Search for the cell housing the specified text and yield its [x, y] center coordinate. 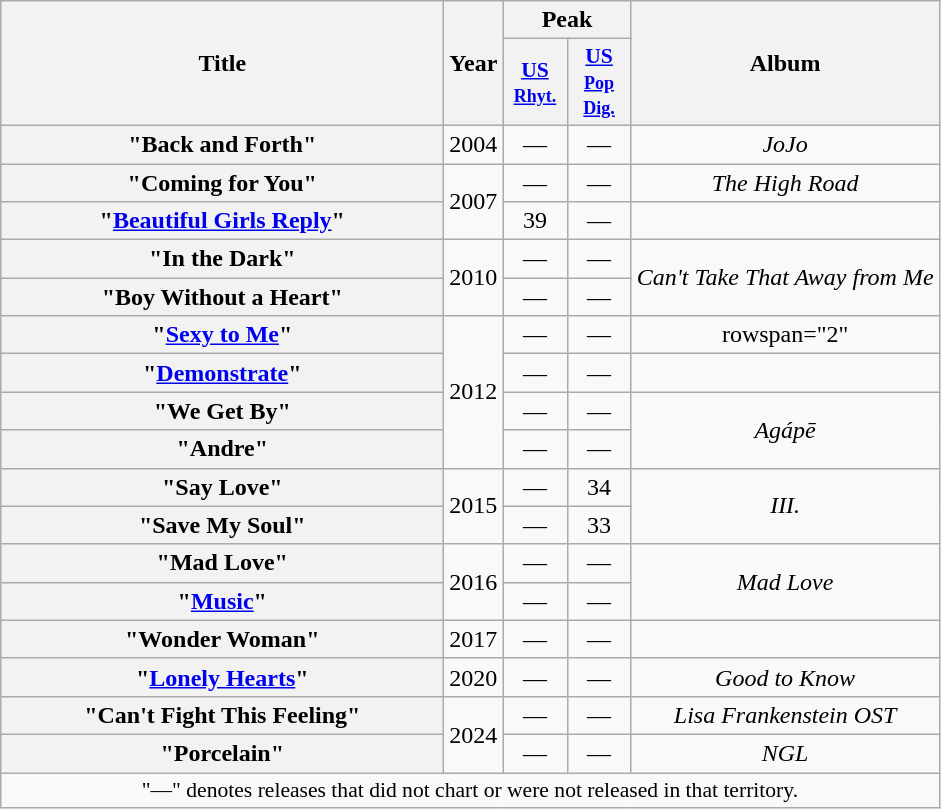
Year [474, 64]
"Beautiful Girls Reply" [222, 221]
33 [599, 525]
"In the Dark" [222, 259]
JoJo [785, 144]
Mad Love [785, 582]
"Lonely Hearts" [222, 677]
USPop Dig. [599, 82]
III. [785, 506]
"Save My Soul" [222, 525]
2017 [474, 639]
USRhyt. [535, 82]
Peak [567, 20]
Good to Know [785, 677]
"—" denotes releases that did not chart or were not released in that territory. [470, 790]
Title [222, 64]
Can't Take That Away from Me [785, 278]
2012 [474, 392]
2004 [474, 144]
"Porcelain" [222, 753]
"Mad Love" [222, 563]
"Demonstrate" [222, 373]
"Sexy to Me" [222, 335]
The High Road [785, 183]
2015 [474, 506]
2016 [474, 582]
rowspan="2" [785, 335]
"Andre" [222, 449]
"Wonder Woman" [222, 639]
"Music" [222, 601]
"Can't Fight This Feeling" [222, 715]
"Say Love" [222, 487]
NGL [785, 753]
"Coming for You" [222, 183]
2020 [474, 677]
Album [785, 64]
"We Get By" [222, 411]
"Boy Without a Heart" [222, 297]
39 [535, 221]
2024 [474, 734]
34 [599, 487]
2010 [474, 278]
"Back and Forth" [222, 144]
Agápē [785, 430]
2007 [474, 202]
Lisa Frankenstein OST [785, 715]
